Pinpoint the cell where the given text exists, returning its [X, Y] midpoint coordinate. 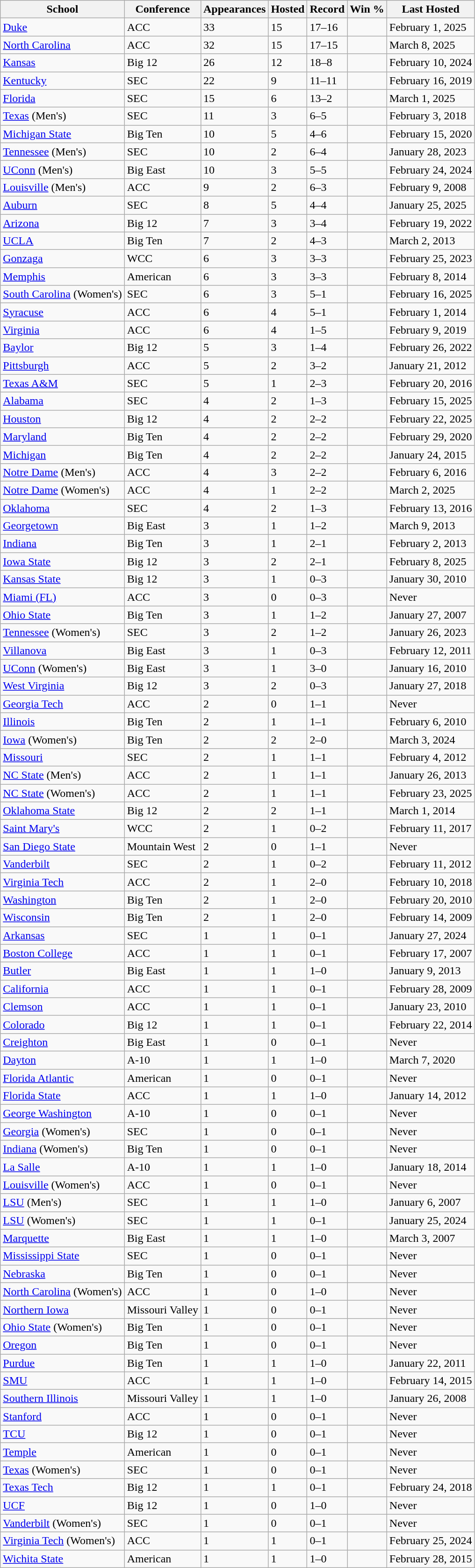
SMU [63, 1381]
3–2 [327, 365]
January 16, 2010 [431, 668]
6–4 [327, 152]
Creighton [63, 1042]
Ohio State (Women's) [63, 1327]
11 [234, 116]
26 [234, 63]
Southern Illinois [63, 1399]
February 25, 2023 [431, 259]
March 2, 2013 [431, 241]
Louisville (Women's) [63, 1185]
Miami (FL) [63, 597]
February 19, 2022 [431, 223]
March 7, 2020 [431, 1060]
February 15, 2025 [431, 401]
Win % [367, 9]
11–11 [327, 80]
Nebraska [63, 1274]
February 16, 2025 [431, 294]
Baylor [63, 348]
Vanderbilt [63, 864]
January 6, 2007 [431, 1203]
February 10, 2018 [431, 882]
February 17, 2007 [431, 953]
Saint Mary's [63, 829]
Missouri [63, 757]
UCLA [63, 241]
February 29, 2020 [431, 437]
13–2 [327, 98]
6–5 [327, 116]
Alabama [63, 401]
February 20, 2010 [431, 900]
Virginia Tech [63, 882]
Pittsburgh [63, 365]
Notre Dame (Women's) [63, 490]
Memphis [63, 277]
February 26, 2022 [431, 348]
Georgetown [63, 526]
January 26, 2008 [431, 1399]
January 22, 2011 [431, 1363]
February 4, 2012 [431, 757]
Indiana [63, 544]
February 14, 2015 [431, 1381]
3–4 [327, 223]
January 25, 2024 [431, 1220]
Tennessee (Men's) [63, 152]
February 2, 2013 [431, 544]
2–3 [327, 383]
Mississippi State [63, 1256]
Texas A&M [63, 383]
1–5 [327, 330]
Appearances [234, 9]
February 9, 2019 [431, 330]
Tennessee (Women's) [63, 633]
UCF [63, 1505]
18–8 [327, 63]
Record [327, 9]
UConn (Women's) [63, 668]
February 6, 2010 [431, 722]
17–15 [327, 45]
Gonzaga [63, 259]
17–16 [327, 27]
Mountain West [163, 846]
1–4 [327, 348]
LSU (Women's) [63, 1220]
February 1, 2014 [431, 312]
22 [234, 80]
January 23, 2010 [431, 1006]
Auburn [63, 205]
Georgia Tech [63, 704]
February 8, 2014 [431, 277]
Colorado [63, 1024]
San Diego State [63, 846]
March 3, 2024 [431, 739]
February 9, 2008 [431, 187]
Duke [63, 27]
Ohio State [63, 615]
February 22, 2014 [431, 1024]
January 21, 2012 [431, 365]
February 1, 2025 [431, 27]
Last Hosted [431, 9]
January 9, 2013 [431, 971]
Boston College [63, 953]
South Carolina (Women's) [63, 294]
NC State (Women's) [63, 793]
March 2, 2025 [431, 490]
12 [288, 63]
March 8, 2025 [431, 45]
Maryland [63, 437]
Dayton [63, 1060]
January 27, 2007 [431, 615]
Wisconsin [63, 918]
33 [234, 27]
Vanderbilt (Women's) [63, 1523]
January 27, 2018 [431, 686]
George Washington [63, 1114]
March 1, 2025 [431, 98]
February 11, 2017 [431, 829]
Arkansas [63, 935]
February 20, 2016 [431, 383]
School [63, 9]
UConn (Men's) [63, 169]
Wichita State [63, 1559]
February 3, 2018 [431, 116]
Washington [63, 900]
Temple [63, 1452]
Iowa (Women's) [63, 739]
Oklahoma State [63, 811]
LSU (Men's) [63, 1203]
Florida Atlantic [63, 1078]
February 25, 2024 [431, 1541]
Stanford [63, 1416]
Notre Dame (Men's) [63, 472]
Oregon [63, 1345]
January 18, 2014 [431, 1167]
Texas (Men's) [63, 116]
Kansas [63, 63]
NC State (Men's) [63, 775]
TCU [63, 1434]
6–3 [327, 187]
3–0 [327, 668]
January 26, 2023 [431, 633]
Texas (Women's) [63, 1470]
February 16, 2019 [431, 80]
Oklahoma [63, 508]
Butler [63, 971]
January 25, 2025 [431, 205]
February 15, 2020 [431, 134]
Clemson [63, 1006]
February 22, 2025 [431, 419]
California [63, 989]
January 27, 2024 [431, 935]
Indiana (Women's) [63, 1149]
4–3 [327, 241]
Hosted [288, 9]
North Carolina [63, 45]
Virginia [63, 330]
January 24, 2015 [431, 454]
February 10, 2024 [431, 63]
8 [234, 205]
February 13, 2016 [431, 508]
February 23, 2025 [431, 793]
Virginia Tech (Women's) [63, 1541]
February 11, 2012 [431, 864]
Villanova [63, 650]
Georgia (Women's) [63, 1131]
Marquette [63, 1238]
January 26, 2013 [431, 775]
Syracuse [63, 312]
Louisville (Men's) [63, 187]
February 24, 2024 [431, 169]
Kentucky [63, 80]
February 24, 2018 [431, 1488]
32 [234, 45]
West Virginia [63, 686]
January 28, 2023 [431, 152]
Michigan [63, 454]
Texas Tech [63, 1488]
5–5 [327, 169]
Arizona [63, 223]
Houston [63, 419]
Illinois [63, 722]
March 3, 2007 [431, 1238]
February 12, 2011 [431, 650]
Conference [163, 9]
Michigan State [63, 134]
March 1, 2014 [431, 811]
Purdue [63, 1363]
February 28, 2015 [431, 1559]
January 14, 2012 [431, 1096]
Northern Iowa [63, 1309]
4–6 [327, 134]
4–4 [327, 205]
February 6, 2016 [431, 472]
La Salle [63, 1167]
Florida State [63, 1096]
Florida [63, 98]
Kansas State [63, 579]
Iowa State [63, 562]
North Carolina (Women's) [63, 1291]
January 30, 2010 [431, 579]
February 8, 2025 [431, 562]
February 28, 2009 [431, 989]
February 14, 2009 [431, 918]
March 9, 2013 [431, 526]
